Search for the cell housing the specified text and yield its (X, Y) center coordinate. 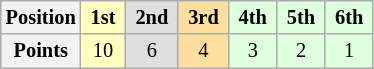
3 (253, 51)
3rd (203, 17)
1 (349, 51)
2 (301, 51)
6 (152, 51)
6th (349, 17)
5th (301, 17)
1st (104, 17)
4 (203, 51)
4th (253, 17)
Position (41, 17)
10 (104, 51)
Points (41, 51)
2nd (152, 17)
